Find where the given text appears and provide that cell's center as (x, y) coordinate. 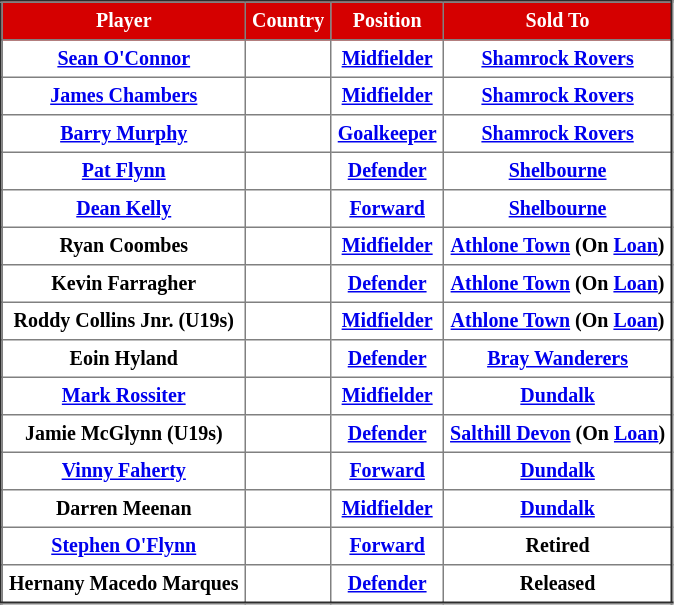
Darren Meenan (124, 509)
Kevin Farragher (124, 284)
Roddy Collins Jnr. (U19s) (124, 321)
Dean Kelly (124, 209)
Mark Rossiter (124, 396)
Bray Wanderers (558, 359)
Barry Murphy (124, 134)
Hernany Macedo Marques (124, 584)
Stephen O'Flynn (124, 546)
Position (387, 21)
Released (558, 584)
Pat Flynn (124, 171)
Retired (558, 546)
Country (288, 21)
Vinny Faherty (124, 471)
Sold To (558, 21)
Goalkeeper (387, 134)
Sean O'Connor (124, 59)
Eoin Hyland (124, 359)
Salthill Devon (On Loan) (558, 434)
James Chambers (124, 96)
Player (124, 21)
Jamie McGlynn (U19s) (124, 434)
Ryan Coombes (124, 246)
